Identify which cell holds the provided text, then report its [x, y] central coordinate. 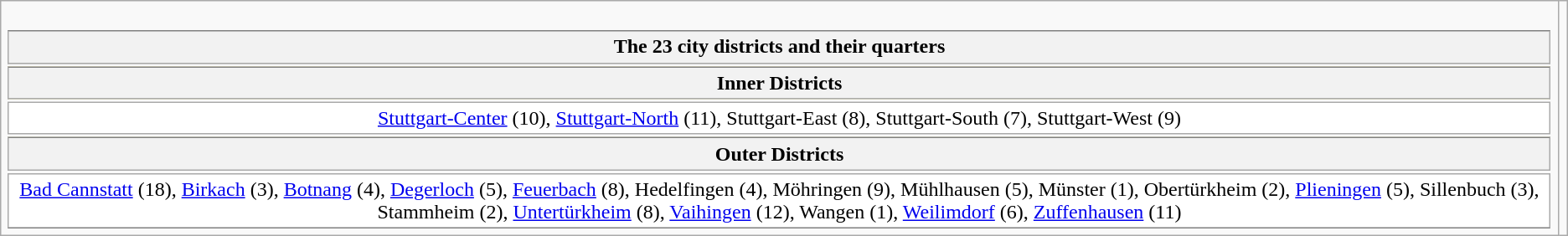
The 23 city districts and their quarters [779, 47]
Inner Districts [779, 83]
Outer Districts [779, 154]
Stuttgart-Center (10), Stuttgart-North (11), Stuttgart-East (8), Stuttgart-South (7), Stuttgart-West (9) [779, 118]
